Identify which cell holds the provided text, then report its (x, y) central coordinate. 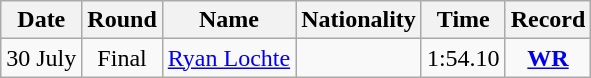
30 July (42, 58)
Time (463, 20)
WR (548, 58)
1:54.10 (463, 58)
Name (228, 20)
Nationality (359, 20)
Final (122, 58)
Round (122, 20)
Date (42, 20)
Ryan Lochte (228, 58)
Record (548, 20)
